Identify which cell holds the provided text, then report its [x, y] central coordinate. 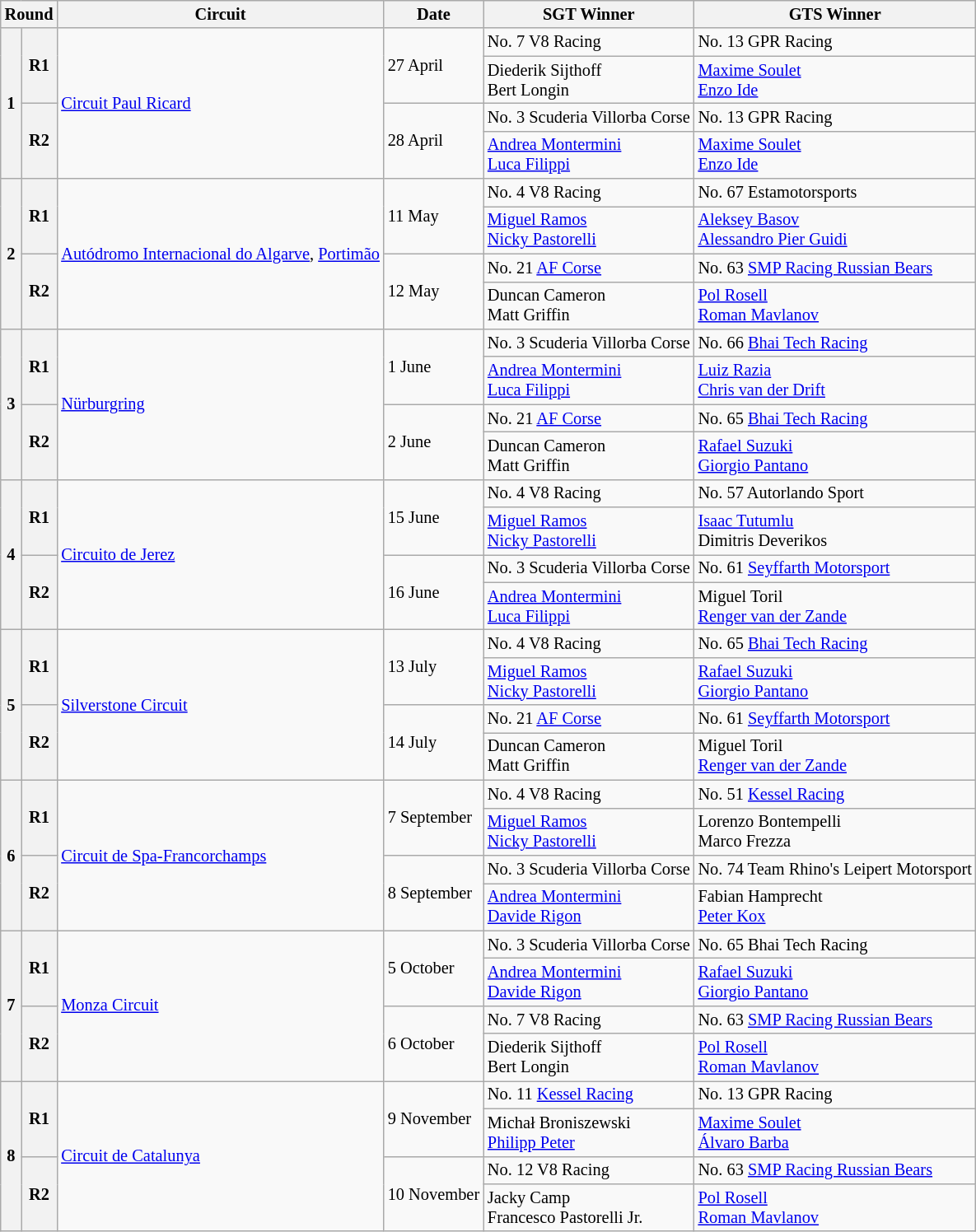
No. 11 Kessel Racing [589, 1094]
Luiz Razia Chris van der Drift [835, 380]
3 [12, 404]
5 [12, 705]
Fabian Hamprecht Peter Kox [835, 907]
16 June [433, 591]
Jacky Camp Francesco Pastorelli Jr. [589, 1207]
2 [12, 254]
Nürburgring [220, 404]
1 June [433, 366]
Maxime Soulet Álvaro Barba [835, 1132]
6 October [433, 1043]
Aleksey Basov Alessandro Pier Guidi [835, 230]
10 November [433, 1194]
Circuit de Catalunya [220, 1156]
SGT Winner [589, 14]
15 June [433, 517]
6 [12, 855]
11 May [433, 216]
27 April [433, 66]
Circuit [220, 14]
Silverstone Circuit [220, 705]
Circuito de Jerez [220, 555]
Circuit de Spa-Francorchamps [220, 855]
No. 57 Autorlando Sport [835, 493]
8 [12, 1156]
8 September [433, 893]
No. 51 Kessel Racing [835, 794]
4 [12, 555]
Isaac Tutumlu Dimitris Deverikos [835, 531]
2 June [433, 441]
12 May [433, 292]
13 July [433, 667]
No. 74 Team Rhino's Leipert Motorsport [835, 869]
14 July [433, 743]
Autódromo Internacional do Algarve, Portimão [220, 254]
Monza Circuit [220, 1006]
7 September [433, 817]
Michał Broniszewski Philipp Peter [589, 1132]
Round [30, 14]
Lorenzo Bontempelli Marco Frezza [835, 832]
1 [12, 104]
Circuit Paul Ricard [220, 104]
No. 67 Estamotorsports [835, 193]
9 November [433, 1118]
GTS Winner [835, 14]
Date [433, 14]
7 [12, 1006]
5 October [433, 968]
No. 66 Bhai Tech Racing [835, 343]
28 April [433, 140]
No. 12 V8 Racing [589, 1170]
